Capture the cell that displays the provided text and extract its (x, y) central coordinate. 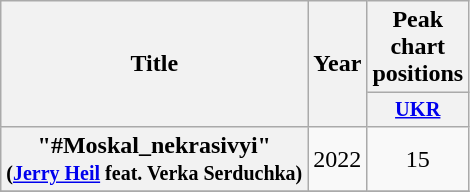
15 (418, 158)
UKR (418, 110)
Title (154, 64)
2022 (338, 158)
Year (338, 64)
Peak chart positions (418, 47)
"#Moskal_nekrasivyi"(Jerry Heil feat. Verka Serduchka) (154, 158)
